Provide the [X, Y] coordinate of the cell's center where the given text is located.  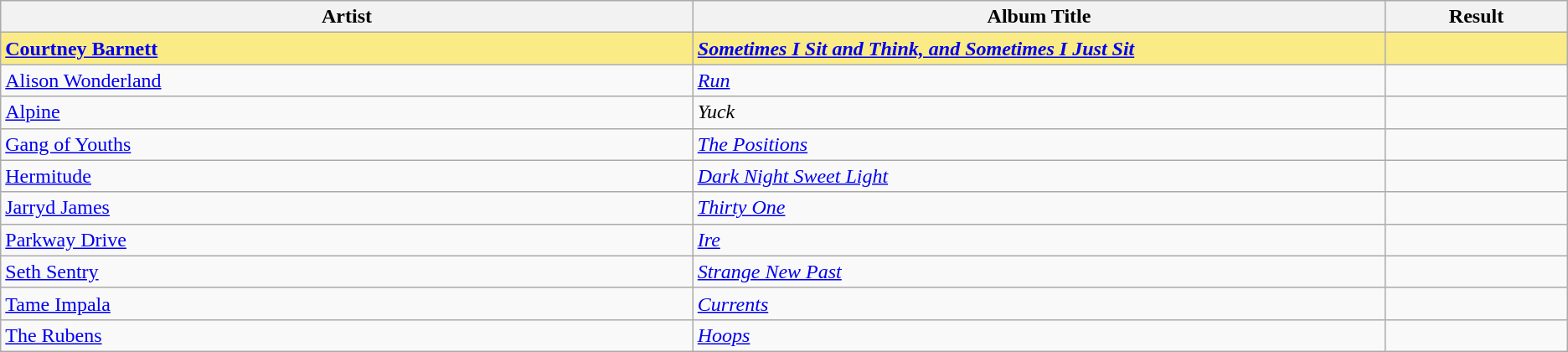
The Positions [1039, 144]
Album Title [1039, 17]
Hoops [1039, 335]
Currents [1039, 303]
Dark Night Sweet Light [1039, 176]
Parkway Drive [347, 240]
Result [1477, 17]
Artist [347, 17]
Tame Impala [347, 303]
Jarryd James [347, 208]
Alpine [347, 112]
Sometimes I Sit and Think, and Sometimes I Just Sit [1039, 49]
Strange New Past [1039, 272]
Thirty One [1039, 208]
Courtney Barnett [347, 49]
Yuck [1039, 112]
Ire [1039, 240]
Seth Sentry [347, 272]
Gang of Youths [347, 144]
Run [1039, 80]
Alison Wonderland [347, 80]
The Rubens [347, 335]
Hermitude [347, 176]
